Locate the cell with the specified text and output its (x, y) center coordinate. 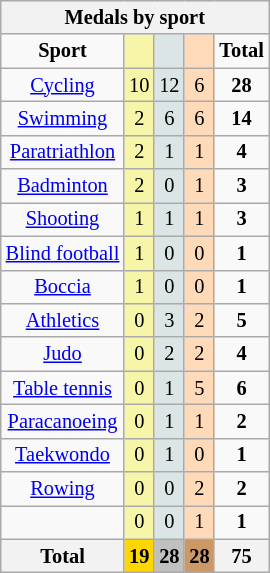
Rowing (63, 489)
10 (139, 85)
Shooting (63, 219)
Boccia (63, 287)
Swimming (63, 118)
19 (139, 556)
Sport (63, 51)
Judo (63, 354)
Paratriathlon (63, 152)
Medals by sport (135, 17)
Taekwondo (63, 455)
14 (241, 118)
Paracanoeing (63, 421)
Cycling (63, 85)
Blind football (63, 253)
12 (169, 85)
Athletics (63, 320)
75 (241, 556)
Badminton (63, 186)
Table tennis (63, 388)
